Provide the [x, y] coordinate of the cell's center where the given text is located.  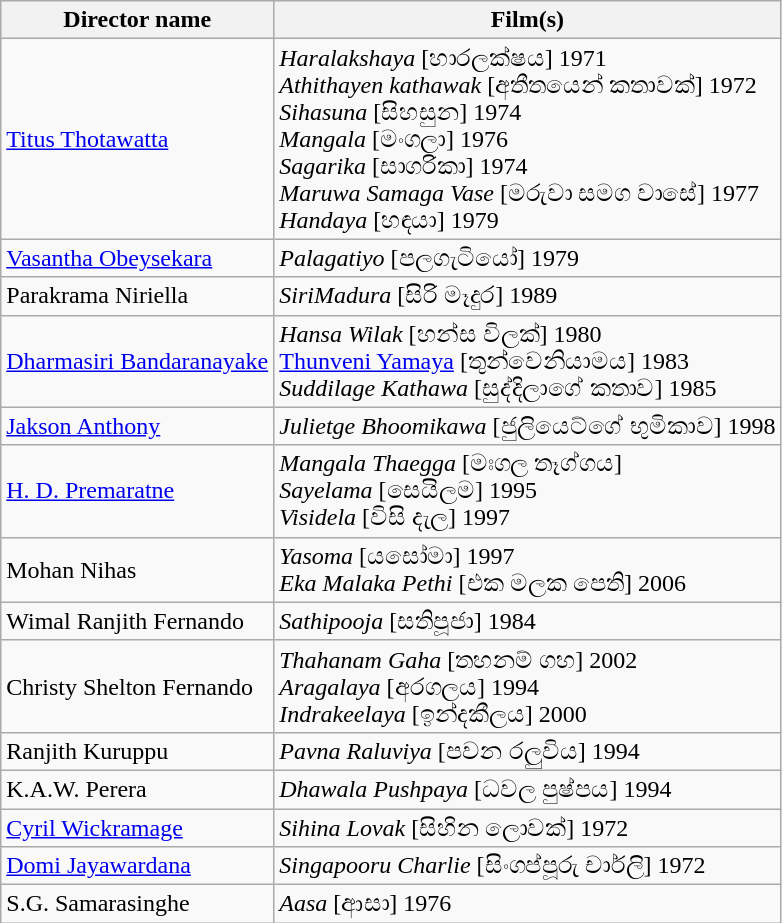
Parakrama Niriella [138, 296]
Aasa [ආසා] 1976 [528, 904]
Palagatiyo [පලගැටියෝ] 1979 [528, 258]
Cyril Wickramage [138, 827]
Domi Jayawardana [138, 866]
Julietge Bhoomikawa [ජුලියෙට්ගේ භුමිකාව] 1998 [528, 426]
Sihina Lovak [සිහින ලොවක්] 1972 [528, 827]
Vasantha Obeysekara [138, 258]
Dhawala Pushpaya [ධවල පුෂ්පය] 1994 [528, 789]
Christy Shelton Fernando [138, 686]
Jakson Anthony [138, 426]
Director name [138, 20]
Sathipooja [සතිපූජා] 1984 [528, 621]
Pavna Raluviya [පවන රලුවිය] 1994 [528, 751]
Titus Thotawatta [138, 139]
Singapooru Charlie [සිංගප්පූරු චාර්ලි] 1972 [528, 866]
Mohan Nihas [138, 570]
Hansa Wilak [හන්ස විලක්] 1980Thunveni Yamaya [තුන්වෙනියාමය] 1983Suddilage Kathawa [සුද්දිලාගේ කතාව] 1985 [528, 361]
S.G. Samarasinghe [138, 904]
Thahanam Gaha [තහනම් ගහ] 2002Aragalaya [අරගලය] 1994Indrakeelaya [ඉන්දකීලය] 2000 [528, 686]
Ranjith Kuruppu [138, 751]
Film(s) [528, 20]
Wimal Ranjith Fernando [138, 621]
H. D. Premaratne [138, 491]
Dharmasiri Bandaranayake [138, 361]
K.A.W. Perera [138, 789]
SiriMadura [සිරි මෑදුර] 1989 [528, 296]
Yasoma [යසෝමා] 1997Eka Malaka Pethi [එක මලක පෙති] 2006 [528, 570]
Mangala Thaegga [මඃගල තෑග්ගය]Sayelama [සෙයිලම] 1995Visidela [විසි දැල] 1997 [528, 491]
